Return the (X, Y) coordinate for the center point of the cell that contains the specified text.  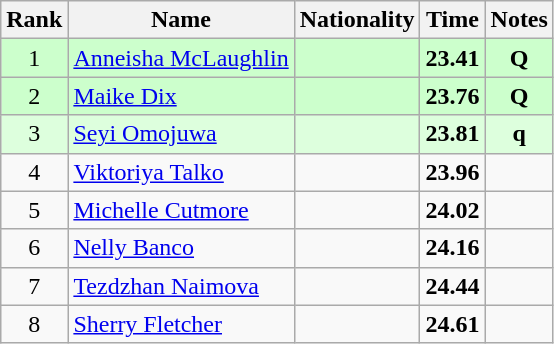
24.44 (452, 286)
Viktoriya Talko (181, 172)
Nationality (357, 20)
Maike Dix (181, 96)
24.02 (452, 210)
24.16 (452, 248)
Notes (519, 20)
Seyi Omojuwa (181, 134)
2 (34, 96)
8 (34, 324)
24.61 (452, 324)
23.76 (452, 96)
23.81 (452, 134)
Anneisha McLaughlin (181, 58)
7 (34, 286)
Tezdzhan Naimova (181, 286)
Name (181, 20)
3 (34, 134)
23.96 (452, 172)
1 (34, 58)
6 (34, 248)
Sherry Fletcher (181, 324)
23.41 (452, 58)
4 (34, 172)
Time (452, 20)
5 (34, 210)
q (519, 134)
Rank (34, 20)
Nelly Banco (181, 248)
Michelle Cutmore (181, 210)
